From the cell containing the given text, extract its center point as (X, Y) coordinate. 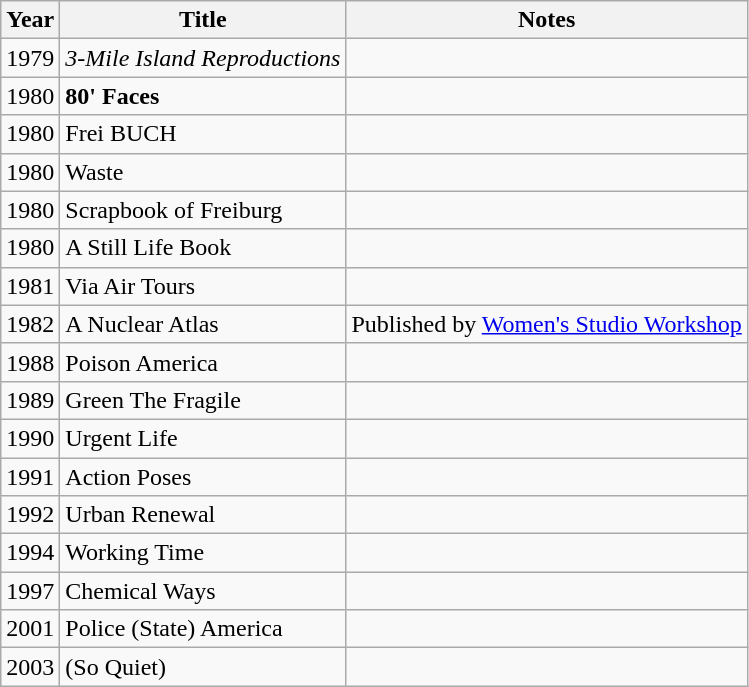
Year (30, 20)
Published by Women's Studio Workshop (546, 324)
1997 (30, 591)
Urban Renewal (203, 515)
Scrapbook of Freiburg (203, 210)
Title (203, 20)
1979 (30, 58)
Chemical Ways (203, 591)
Waste (203, 172)
Notes (546, 20)
Via Air Tours (203, 286)
2003 (30, 667)
1989 (30, 400)
Green The Fragile (203, 400)
1991 (30, 477)
(So Quiet) (203, 667)
1988 (30, 362)
3-Mile Island Reproductions (203, 58)
Frei BUCH (203, 134)
1992 (30, 515)
1982 (30, 324)
80' Faces (203, 96)
Urgent Life (203, 438)
A Nuclear Atlas (203, 324)
Action Poses (203, 477)
Poison America (203, 362)
Police (State) America (203, 629)
Working Time (203, 553)
A Still Life Book (203, 248)
1990 (30, 438)
1994 (30, 553)
1981 (30, 286)
2001 (30, 629)
